Extract the [X, Y] coordinate from the center of the cell holding the provided text.  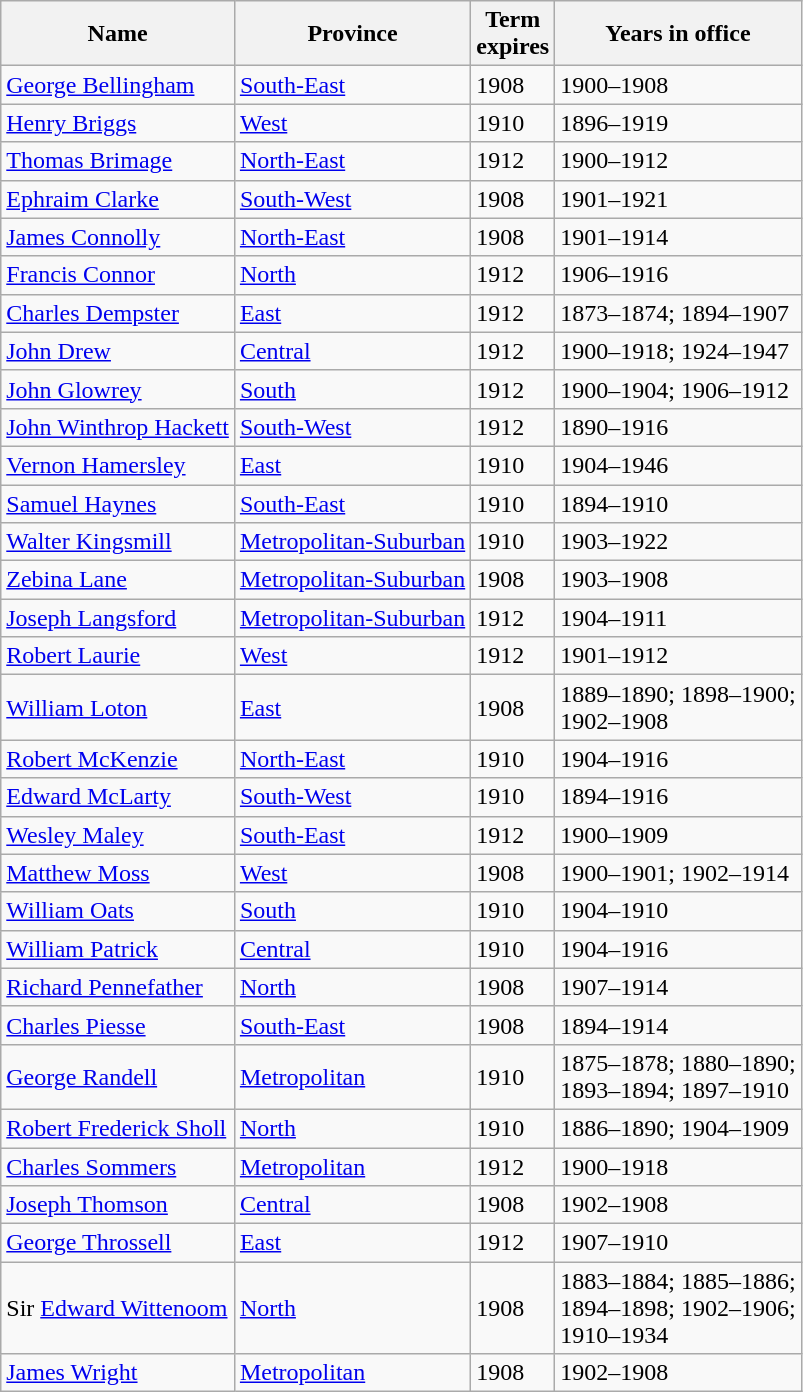
Samuel Haynes [118, 503]
1883–1884; 1885–1886;1894–1898; 1902–1906;1910–1934 [678, 1308]
1875–1878; 1880–1890;1893–1894; 1897–1910 [678, 1076]
Robert Laurie [118, 656]
James Connolly [118, 237]
Francis Connor [118, 275]
1907–1910 [678, 1243]
George Throssell [118, 1243]
1889–1890; 1898–1900;1902–1908 [678, 708]
Sir Edward Wittenoom [118, 1308]
George Randell [118, 1076]
John Winthrop Hackett [118, 427]
1873–1874; 1894–1907 [678, 313]
Robert McKenzie [118, 759]
Charles Piesse [118, 1025]
George Bellingham [118, 85]
Termexpires [513, 34]
Joseph Thomson [118, 1205]
1904–1946 [678, 465]
Joseph Langsford [118, 618]
1904–1911 [678, 618]
William Loton [118, 708]
1901–1914 [678, 237]
1903–1922 [678, 542]
1900–1909 [678, 835]
John Drew [118, 351]
1900–1904; 1906–1912 [678, 389]
1903–1908 [678, 580]
Richard Pennefather [118, 987]
Province [352, 34]
1894–1910 [678, 503]
1900–1918 [678, 1167]
1907–1914 [678, 987]
Vernon Hamersley [118, 465]
Wesley Maley [118, 835]
1900–1901; 1902–1914 [678, 873]
John Glowrey [118, 389]
1900–1908 [678, 85]
1896–1919 [678, 123]
Name [118, 34]
Edward McLarty [118, 797]
1894–1914 [678, 1025]
Henry Briggs [118, 123]
James Wright [118, 1373]
1900–1912 [678, 161]
1904–1910 [678, 911]
Charles Dempster [118, 313]
William Patrick [118, 949]
1901–1912 [678, 656]
1900–1918; 1924–1947 [678, 351]
1906–1916 [678, 275]
Thomas Brimage [118, 161]
Ephraim Clarke [118, 199]
1894–1916 [678, 797]
Robert Frederick Sholl [118, 1128]
1890–1916 [678, 427]
Charles Sommers [118, 1167]
Years in office [678, 34]
William Oats [118, 911]
1901–1921 [678, 199]
Walter Kingsmill [118, 542]
Matthew Moss [118, 873]
1886–1890; 1904–1909 [678, 1128]
Zebina Lane [118, 580]
